Locate the cell with the specified text and output its (x, y) center coordinate. 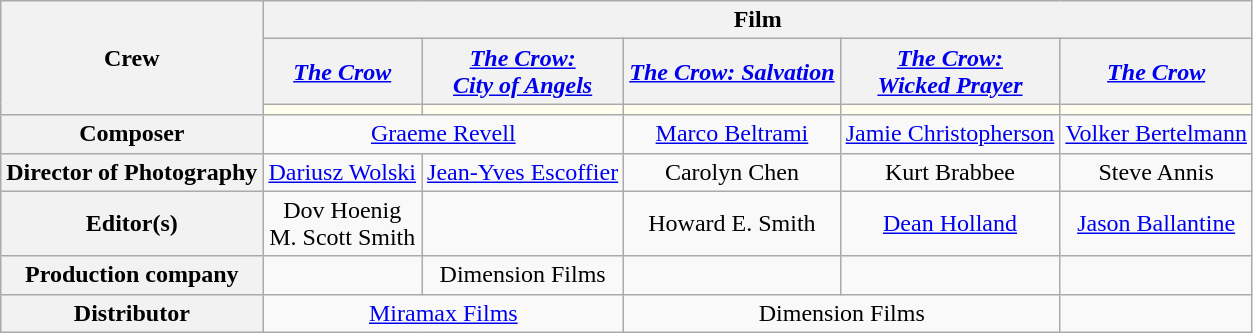
Dariusz Wolski (342, 172)
The Crow: Salvation (732, 72)
Dov Hoenig M. Scott Smith (342, 224)
Kurt Brabbee (950, 172)
Miramax Films (444, 313)
Jean-Yves Escoffier (523, 172)
Howard E. Smith (732, 224)
Steve Annis (1156, 172)
Dean Holland (950, 224)
Production company (132, 275)
Film (758, 20)
Crew (132, 58)
Editor(s) (132, 224)
Graeme Revell (444, 134)
The Crow: City of Angels (523, 72)
Director of Photography (132, 172)
Composer (132, 134)
The Crow: Wicked Prayer (950, 72)
Marco Beltrami (732, 134)
Distributor (132, 313)
Jamie Christopherson (950, 134)
Jason Ballantine (1156, 224)
Carolyn Chen (732, 172)
Volker Bertelmann (1156, 134)
